Pinpoint the cell where the given text exists, returning its (x, y) midpoint coordinate. 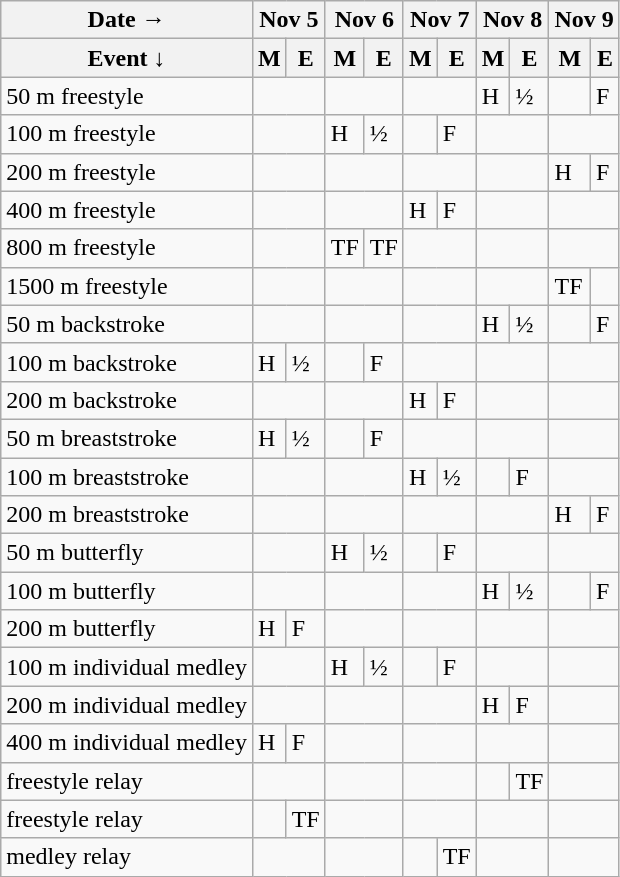
100 m butterfly (127, 591)
400 m individual medley (127, 743)
200 m individual medley (127, 705)
200 m breaststroke (127, 515)
50 m breaststroke (127, 438)
Nov 6 (364, 20)
Nov 5 (288, 20)
Event ↓ (127, 58)
800 m freestyle (127, 248)
Nov 8 (512, 20)
Nov 7 (440, 20)
100 m breaststroke (127, 477)
50 m backstroke (127, 324)
1500 m freestyle (127, 286)
200 m backstroke (127, 400)
Date → (127, 20)
200 m freestyle (127, 172)
50 m freestyle (127, 96)
medley relay (127, 857)
100 m individual medley (127, 667)
50 m butterfly (127, 553)
100 m freestyle (127, 134)
200 m butterfly (127, 629)
Nov 9 (584, 20)
400 m freestyle (127, 210)
100 m backstroke (127, 362)
